Search for the cell housing the specified text and yield its [X, Y] center coordinate. 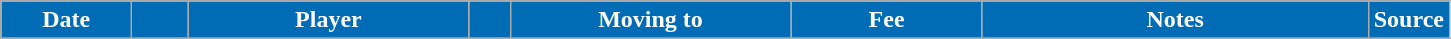
Source [1408, 20]
Player [328, 20]
Notes [1175, 20]
Date [66, 20]
Moving to [650, 20]
Fee [886, 20]
